Determine the (X, Y) coordinate at the center of the cell enclosing the given text.  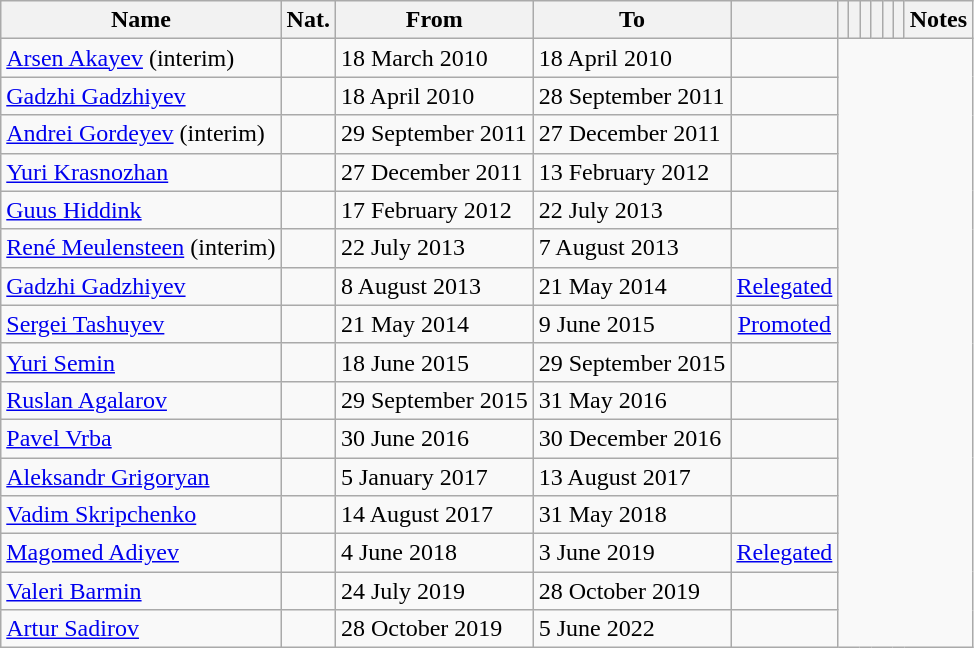
3 June 2019 (632, 553)
9 June 2015 (632, 324)
Name (141, 20)
From (434, 20)
Vadim Skripchenko (141, 515)
14 August 2017 (434, 515)
7 August 2013 (632, 248)
18 March 2010 (434, 58)
4 June 2018 (434, 553)
Aleksandr Grigoryan (141, 477)
30 June 2016 (434, 438)
Andrei Gordeyev (interim) (141, 134)
17 February 2012 (434, 210)
5 January 2017 (434, 477)
Ruslan Agalarov (141, 400)
Promoted (784, 324)
29 September 2011 (434, 134)
28 September 2011 (632, 96)
Nat. (308, 20)
24 July 2019 (434, 591)
13 August 2017 (632, 477)
René Meulensteen (interim) (141, 248)
Yuri Semin (141, 362)
13 February 2012 (632, 172)
Arsen Akayev (interim) (141, 58)
31 May 2018 (632, 515)
Sergei Tashuyev (141, 324)
8 August 2013 (434, 286)
To (632, 20)
18 June 2015 (434, 362)
31 May 2016 (632, 400)
Artur Sadirov (141, 629)
Pavel Vrba (141, 438)
30 December 2016 (632, 438)
Notes (938, 20)
Magomed Adiyev (141, 553)
Yuri Krasnozhan (141, 172)
Valeri Barmin (141, 591)
Guus Hiddink (141, 210)
5 June 2022 (632, 629)
